Detect which cell encompasses the target text, then output its (X, Y) center coordinate. 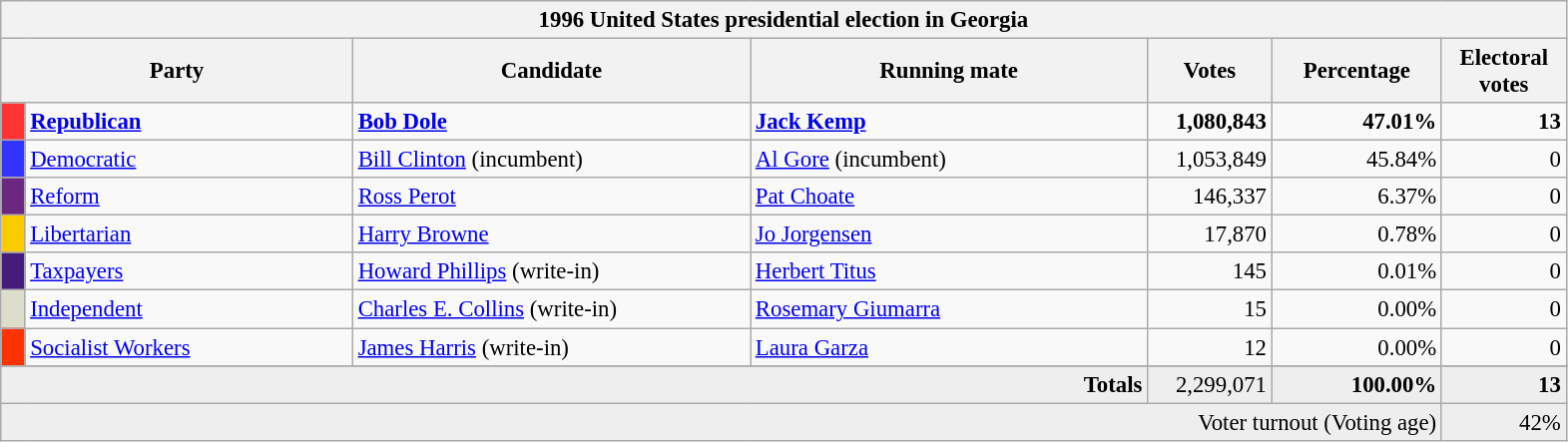
Taxpayers (189, 272)
1996 United States presidential election in Georgia (784, 20)
Jo Jorgensen (949, 234)
0.78% (1356, 234)
Democratic (189, 160)
Howard Phillips (write-in) (551, 272)
Percentage (1356, 72)
Independent (189, 309)
Rosemary Giumarra (949, 309)
Harry Browne (551, 234)
145 (1210, 272)
James Harris (write-in) (551, 347)
Party (178, 72)
Electoral votes (1503, 72)
17,870 (1210, 234)
Libertarian (189, 234)
Socialist Workers (189, 347)
Candidate (551, 72)
15 (1210, 309)
6.37% (1356, 197)
Al Gore (incumbent) (949, 160)
1,053,849 (1210, 160)
1,080,843 (1210, 122)
45.84% (1356, 160)
12 (1210, 347)
Ross Perot (551, 197)
Voter turnout (Voting age) (722, 422)
42% (1503, 422)
Bob Dole (551, 122)
Reform (189, 197)
Charles E. Collins (write-in) (551, 309)
0.01% (1356, 272)
47.01% (1356, 122)
Running mate (949, 72)
Herbert Titus (949, 272)
Laura Garza (949, 347)
Bill Clinton (incumbent) (551, 160)
Votes (1210, 72)
Jack Kemp (949, 122)
146,337 (1210, 197)
Totals (575, 384)
2,299,071 (1210, 384)
100.00% (1356, 384)
Pat Choate (949, 197)
Republican (189, 122)
